From the cell containing the given text, extract its center point as (x, y) coordinate. 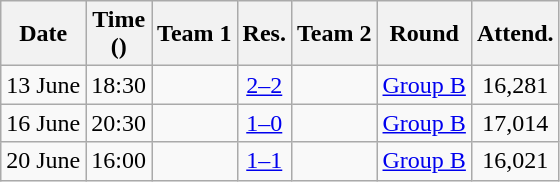
1–0 (264, 123)
13 June (44, 85)
Team 2 (334, 34)
20:30 (119, 123)
Round (424, 34)
Time () (119, 34)
Team 1 (195, 34)
16,281 (515, 85)
1–1 (264, 161)
18:30 (119, 85)
Date (44, 34)
16,021 (515, 161)
16:00 (119, 161)
Attend. (515, 34)
16 June (44, 123)
2–2 (264, 85)
20 June (44, 161)
Res. (264, 34)
17,014 (515, 123)
